For the text-containing cell, return its midpoint in (X, Y) coordinate format. 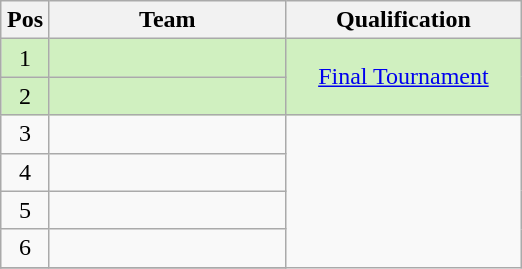
Team (167, 20)
Pos (26, 20)
6 (26, 248)
5 (26, 210)
4 (26, 172)
3 (26, 134)
Qualification (403, 20)
2 (26, 96)
Final Tournament (403, 77)
1 (26, 58)
